Return the (x, y) coordinate for the center point of the cell that contains the specified text.  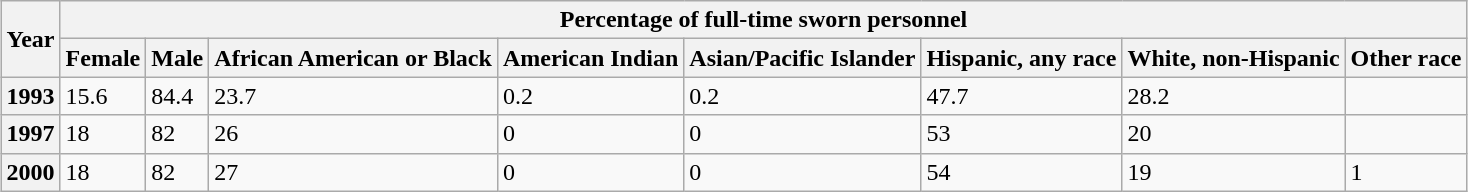
84.4 (178, 96)
African American or Black (354, 58)
1997 (30, 134)
Asian/Pacific Islander (802, 58)
19 (1234, 172)
23.7 (354, 96)
Other race (1406, 58)
53 (1022, 134)
Male (178, 58)
27 (354, 172)
American Indian (590, 58)
2000 (30, 172)
Percentage of full-time sworn personnel (764, 20)
Year (30, 39)
1993 (30, 96)
Female (103, 58)
47.7 (1022, 96)
26 (354, 134)
28.2 (1234, 96)
54 (1022, 172)
1 (1406, 172)
Hispanic, any race (1022, 58)
15.6 (103, 96)
20 (1234, 134)
White, non-Hispanic (1234, 58)
